Determine the [x, y] coordinate at the center of the cell enclosing the given text.  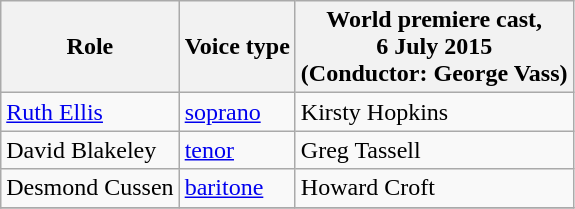
Greg Tassell [434, 150]
Ruth Ellis [90, 112]
Kirsty Hopkins [434, 112]
Desmond Cussen [90, 188]
Role [90, 47]
David Blakeley [90, 150]
soprano [237, 112]
tenor [237, 150]
Howard Croft [434, 188]
baritone [237, 188]
World premiere cast,6 July 2015(Conductor: George Vass) [434, 47]
Voice type [237, 47]
